Identify which cell holds the provided text, then report its (X, Y) central coordinate. 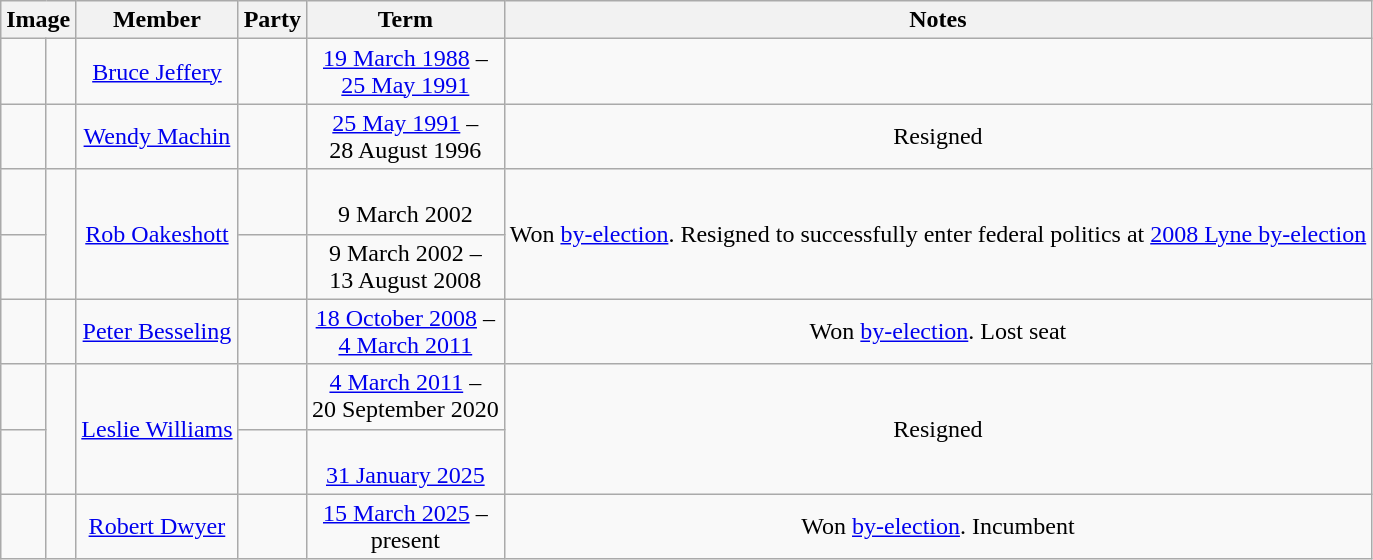
Robert Dwyer (157, 526)
9 March 2002 – 13 August 2008 (405, 266)
18 October 2008 – 4 March 2011 (405, 332)
25 May 1991 – 28 August 1996 (405, 136)
Leslie Williams (157, 429)
Wendy Machin (157, 136)
31 January 2025 (405, 462)
Peter Besseling (157, 332)
Member (157, 20)
15 March 2025 – present (405, 526)
19 March 1988 – 25 May 1991 (405, 72)
Notes (938, 20)
Term (405, 20)
Image (38, 20)
Bruce Jeffery (157, 72)
9 March 2002 (405, 202)
Won by-election. Incumbent (938, 526)
Rob Oakeshott (157, 234)
Won by-election. Lost seat (938, 332)
Party (272, 20)
Won by-election. Resigned to successfully enter federal politics at 2008 Lyne by-election (938, 234)
4 March 2011 – 20 September 2020 (405, 396)
